Return (x, y) of the center of cell containing provided text 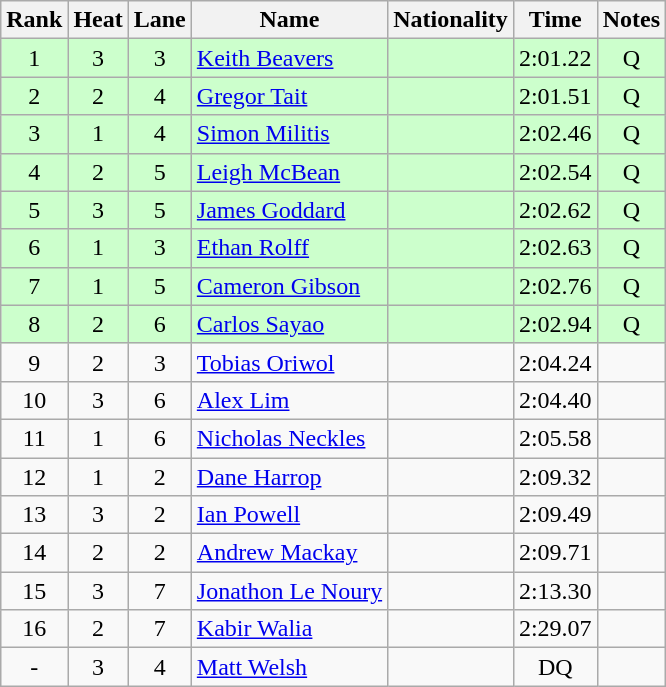
10 (34, 400)
Name (289, 20)
8 (34, 324)
Ian Powell (289, 515)
Simon Militis (289, 134)
- (34, 667)
Jonathon Le Noury (289, 591)
Cameron Gibson (289, 286)
2:29.07 (555, 629)
DQ (555, 667)
2:04.24 (555, 362)
Nicholas Neckles (289, 438)
2:02.63 (555, 248)
Gregor Tait (289, 96)
Notes (631, 20)
2:02.62 (555, 210)
Alex Lim (289, 400)
2:02.46 (555, 134)
James Goddard (289, 210)
2:02.94 (555, 324)
2:09.71 (555, 553)
2:05.58 (555, 438)
2:01.22 (555, 58)
2:09.49 (555, 515)
Carlos Sayao (289, 324)
Dane Harrop (289, 477)
Tobias Oriwol (289, 362)
15 (34, 591)
Leigh McBean (289, 172)
Nationality (451, 20)
2:04.40 (555, 400)
9 (34, 362)
2:02.76 (555, 286)
Lane (160, 20)
2:01.51 (555, 96)
Rank (34, 20)
Ethan Rolff (289, 248)
12 (34, 477)
Heat (98, 20)
14 (34, 553)
Time (555, 20)
2:13.30 (555, 591)
Kabir Walia (289, 629)
2:02.54 (555, 172)
Andrew Mackay (289, 553)
13 (34, 515)
Keith Beavers (289, 58)
16 (34, 629)
2:09.32 (555, 477)
11 (34, 438)
Matt Welsh (289, 667)
